Pinpoint the cell where the given text exists, returning its (x, y) midpoint coordinate. 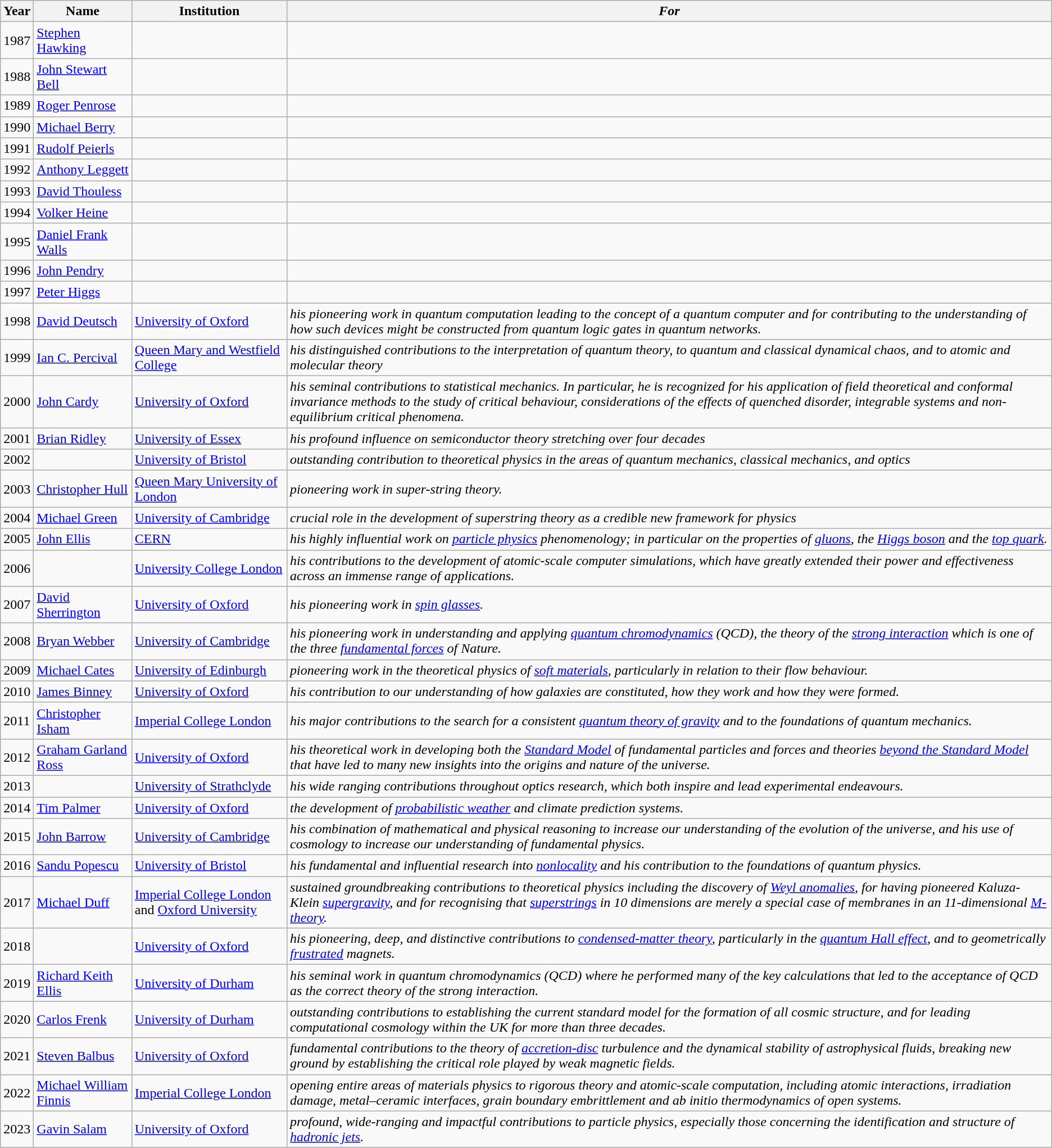
outstanding contribution to theoretical physics in the areas of quantum mechanics, classical mechanics, and optics (670, 460)
Christopher Isham (83, 721)
Christopher Hull (83, 489)
Bryan Webber (83, 641)
1998 (17, 320)
his profound influence on semiconductor theory stretching over four decades (670, 439)
Carlos Frenk (83, 1020)
David Deutsch (83, 320)
his highly influential work on particle physics phenomenology; in particular on the properties of gluons, the Higgs boson and the top quark. (670, 539)
1990 (17, 127)
Name (83, 11)
2003 (17, 489)
2009 (17, 670)
Brian Ridley (83, 439)
University of Essex (209, 439)
David Sherrington (83, 605)
1989 (17, 106)
Queen Mary University of London (209, 489)
Gavin Salam (83, 1129)
John Ellis (83, 539)
the development of probabilistic weather and climate prediction systems. (670, 808)
Year (17, 11)
2014 (17, 808)
Graham Garland Ross (83, 757)
Anthony Leggett (83, 170)
Volker Heine (83, 213)
Michael William Finnis (83, 1093)
Michael Berry (83, 127)
2010 (17, 691)
2021 (17, 1056)
Michael Duff (83, 902)
Stephen Hawking (83, 40)
1996 (17, 270)
his distinguished contributions to the interpretation of quantum theory, to quantum and classical dynamical chaos, and to atomic and molecular theory (670, 358)
1994 (17, 213)
1995 (17, 242)
For (670, 11)
2013 (17, 786)
Steven Balbus (83, 1056)
University of Edinburgh (209, 670)
Daniel Frank Walls (83, 242)
University of Strathclyde (209, 786)
John Stewart Bell (83, 76)
2022 (17, 1093)
2011 (17, 721)
2018 (17, 947)
2017 (17, 902)
1987 (17, 40)
his major contributions to the search for a consistent quantum theory of gravity and to the foundations of quantum mechanics. (670, 721)
Richard Keith Ellis (83, 983)
Michael Green (83, 518)
pioneering work in the theoretical physics of soft materials, particularly in relation to their flow behaviour. (670, 670)
Tim Palmer (83, 808)
University College London (209, 568)
Ian C. Percival (83, 358)
1991 (17, 148)
2019 (17, 983)
his pioneering work in spin glasses. (670, 605)
James Binney (83, 691)
CERN (209, 539)
Imperial College London and Oxford University (209, 902)
2015 (17, 837)
pioneering work in super-string theory. (670, 489)
2002 (17, 460)
1993 (17, 191)
his contribution to our understanding of how galaxies are constituted, how they work and how they were formed. (670, 691)
Sandu Popescu (83, 866)
John Pendry (83, 270)
Queen Mary and Westfield College (209, 358)
Rudolf Peierls (83, 148)
1997 (17, 292)
2023 (17, 1129)
1988 (17, 76)
1999 (17, 358)
John Barrow (83, 837)
Michael Cates (83, 670)
David Thouless (83, 191)
2007 (17, 605)
2000 (17, 402)
2016 (17, 866)
Peter Higgs (83, 292)
2006 (17, 568)
2020 (17, 1020)
Roger Penrose (83, 106)
his wide ranging contributions throughout optics research, which both inspire and lead experimental endeavours. (670, 786)
1992 (17, 170)
Institution (209, 11)
John Cardy (83, 402)
2005 (17, 539)
2008 (17, 641)
2012 (17, 757)
crucial role in the development of superstring theory as a credible new framework for physics (670, 518)
his fundamental and influential research into nonlocality and his contribution to the foundations of quantum physics. (670, 866)
2001 (17, 439)
2004 (17, 518)
